From the cell containing the given text, extract its center point as [x, y] coordinate. 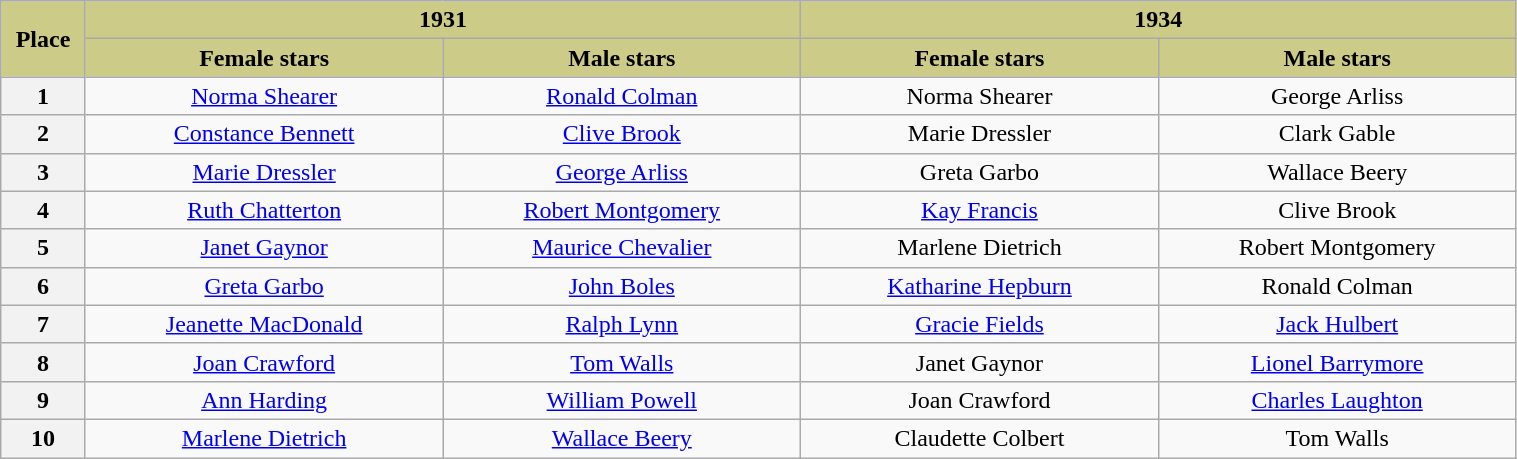
Lionel Barrymore [1337, 362]
Clark Gable [1337, 134]
Place [44, 39]
1 [44, 96]
Ruth Chatterton [264, 210]
Kay Francis [980, 210]
10 [44, 438]
1931 [442, 20]
6 [44, 286]
4 [44, 210]
John Boles [622, 286]
Gracie Fields [980, 324]
Jeanette MacDonald [264, 324]
Jack Hulbert [1337, 324]
1934 [1158, 20]
Katharine Hepburn [980, 286]
5 [44, 248]
Constance Bennett [264, 134]
7 [44, 324]
Ralph Lynn [622, 324]
Claudette Colbert [980, 438]
Charles Laughton [1337, 400]
9 [44, 400]
Maurice Chevalier [622, 248]
Ann Harding [264, 400]
2 [44, 134]
3 [44, 172]
William Powell [622, 400]
8 [44, 362]
